Scan for the cell matching the given text and deliver its (X, Y) coordinate at center. 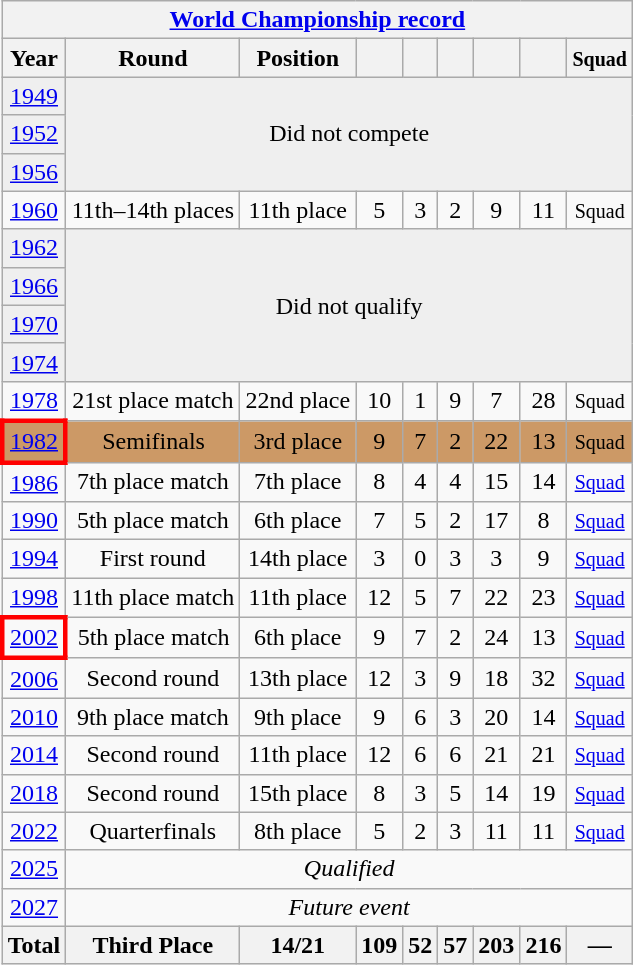
3rd place (298, 442)
1994 (34, 559)
22nd place (298, 401)
1966 (34, 286)
14/21 (298, 945)
Third Place (153, 945)
17 (496, 521)
1962 (34, 248)
2006 (34, 678)
13th place (298, 678)
11th place match (153, 598)
23 (544, 598)
Total (34, 945)
— (600, 945)
1974 (34, 362)
Qualified (350, 869)
1978 (34, 401)
2027 (34, 907)
32 (544, 678)
1970 (34, 324)
216 (544, 945)
1998 (34, 598)
14th place (298, 559)
7th place (298, 482)
21st place match (153, 401)
11th–14th places (153, 210)
World Championship record (317, 20)
1 (420, 401)
203 (496, 945)
First round (153, 559)
1990 (34, 521)
28 (544, 401)
109 (380, 945)
24 (496, 638)
Quarterfinals (153, 831)
52 (420, 945)
1982 (34, 442)
15 (496, 482)
Did not compete (350, 134)
9th place (298, 717)
2010 (34, 717)
Did not qualify (350, 305)
Year (34, 58)
2025 (34, 869)
Round (153, 58)
Semifinals (153, 442)
19 (544, 793)
20 (496, 717)
15th place (298, 793)
2018 (34, 793)
Future event (350, 907)
1960 (34, 210)
2014 (34, 755)
0 (420, 559)
10 (380, 401)
1952 (34, 134)
2002 (34, 638)
7th place match (153, 482)
57 (456, 945)
18 (496, 678)
8th place (298, 831)
Position (298, 58)
1956 (34, 172)
9th place match (153, 717)
2022 (34, 831)
1949 (34, 96)
1986 (34, 482)
